Search for the cell housing the specified text and yield its (x, y) center coordinate. 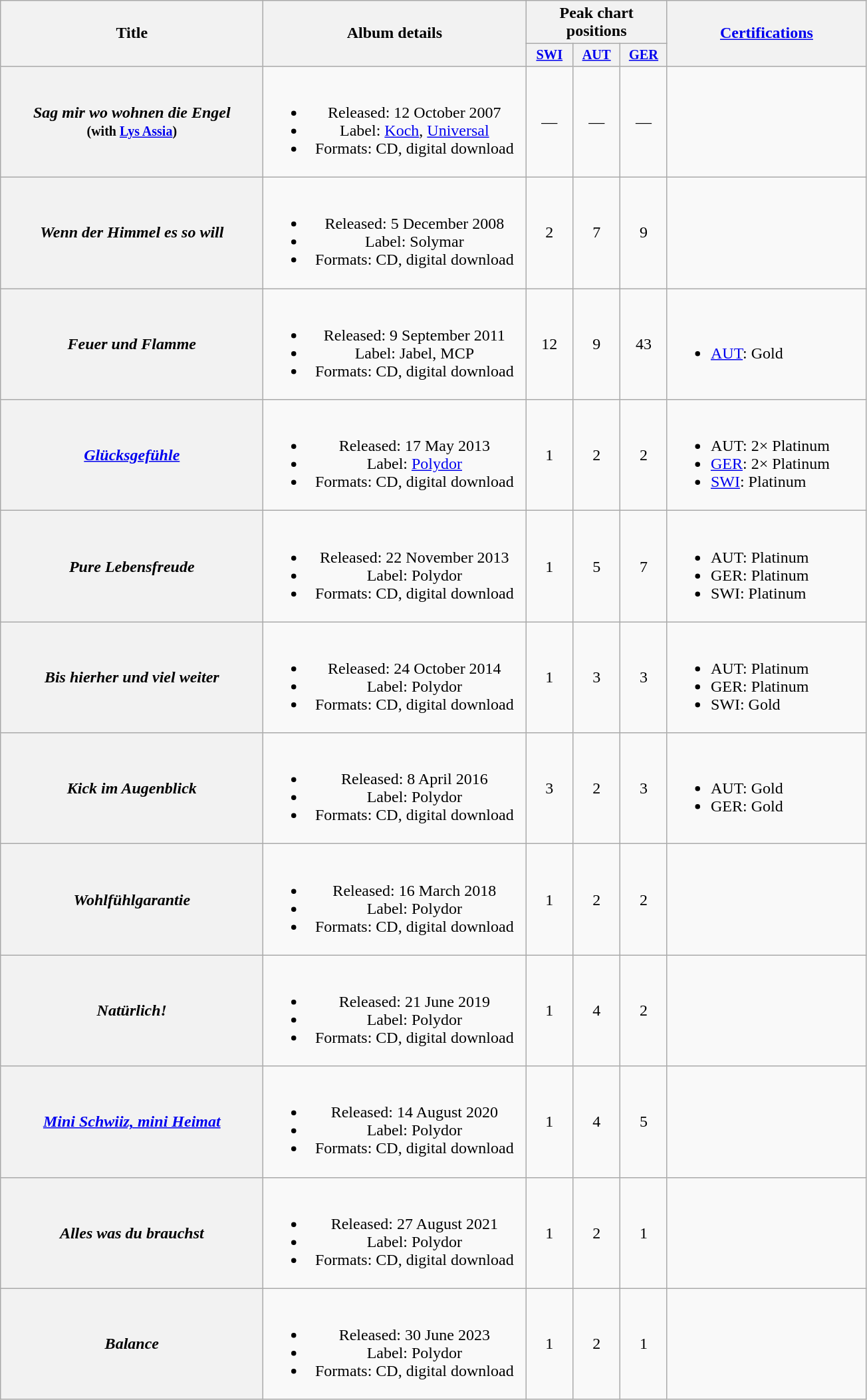
Released: 22 November 2013Label: PolydorFormats: CD, digital download (395, 567)
Natürlich! (132, 1011)
Wohlfühlgarantie (132, 899)
Certifications (766, 33)
Pure Lebensfreude (132, 567)
AUT: Gold (766, 345)
Released: 21 June 2019Label: PolydorFormats: CD, digital download (395, 1011)
Released: 24 October 2014Label: PolydorFormats: CD, digital download (395, 677)
AUT: 2× PlatinumGER: 2× PlatinumSWI: Platinum (766, 455)
Balance (132, 1343)
Released: 30 June 2023Label: PolydorFormats: CD, digital download (395, 1343)
Album details (395, 33)
Released: 17 May 2013Label: PolydorFormats: CD, digital download (395, 455)
Released: 14 August 2020Label: PolydorFormats: CD, digital download (395, 1121)
Glücksgefühle (132, 455)
Released: 12 October 2007Label: Koch, UniversalFormats: CD, digital download (395, 121)
AUT: PlatinumGER: PlatinumSWI: Platinum (766, 567)
Released: 8 April 2016Label: PolydorFormats: CD, digital download (395, 789)
AUT (597, 55)
AUT: PlatinumGER: PlatinumSWI: Gold (766, 677)
Released: 9 September 2011Label: Jabel, MCPFormats: CD, digital download (395, 345)
12 (549, 345)
Bis hierher und viel weiter (132, 677)
SWI (549, 55)
Feuer und Flamme (132, 345)
Sag mir wo wohnen die Engel(with Lys Assia) (132, 121)
Alles was du brauchst (132, 1233)
Released: 16 March 2018Label: PolydorFormats: CD, digital download (395, 899)
Kick im Augenblick (132, 789)
GER (644, 55)
Wenn der Himmel es so will (132, 233)
43 (644, 345)
Released: 27 August 2021Label: PolydorFormats: CD, digital download (395, 1233)
Released: 5 December 2008Label: SolymarFormats: CD, digital download (395, 233)
Peak chart positions (597, 23)
AUT: GoldGER: Gold (766, 789)
Title (132, 33)
Mini Schwiiz, mini Heimat (132, 1121)
